Identify which cell holds the provided text, then report its (X, Y) central coordinate. 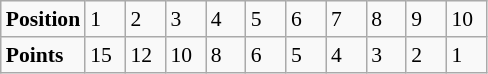
Position (43, 19)
Points (43, 55)
7 (346, 19)
9 (426, 19)
15 (105, 55)
12 (145, 55)
